Locate the cell with the specified text and output its (x, y) center coordinate. 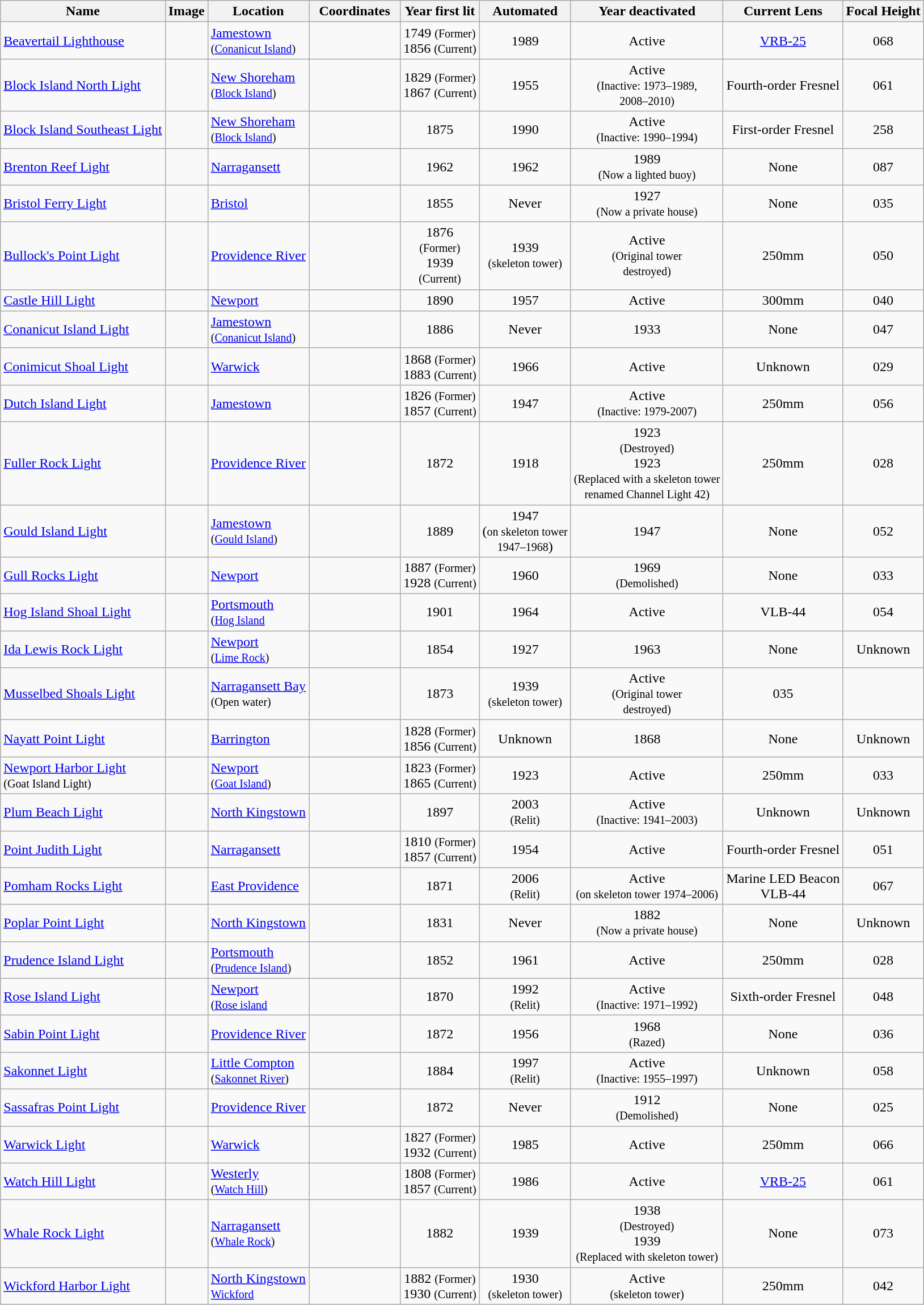
1886 (440, 329)
2006(Relit) (525, 886)
1960 (525, 575)
Newport(Goat Island) (258, 775)
1808 (Former)1857 (Current) (440, 1181)
2003(Relit) (525, 813)
Pomham Rocks Light (83, 886)
Rose Island Light (83, 996)
1890 (440, 300)
1855 (440, 203)
1868 (Former)1883 (Current) (440, 367)
First-order Fresnel (783, 129)
1927(Now a private house) (647, 203)
Location (258, 11)
1938(Destroyed)1939(Replaced with skeleton tower) (647, 1234)
Narragansett Bay(Open water) (258, 694)
1992(Relit) (525, 996)
1956 (525, 1034)
Musselbed Shoals Light (83, 694)
1989(Now a lighted buoy) (647, 167)
1901 (440, 613)
Automated (525, 11)
1823 (Former)1865 (Current) (440, 775)
Bristol Ferry Light (83, 203)
1964 (525, 613)
1923 (525, 775)
1969(Demolished) (647, 575)
040 (883, 300)
1882 (440, 1234)
1912(Demolished) (647, 1108)
1889 (440, 531)
1990 (525, 129)
Point Judith Light (83, 849)
Westerly(Watch Hill) (258, 1181)
1810 (Former)1857 (Current) (440, 849)
1985 (525, 1144)
047 (883, 329)
1955 (525, 85)
Poplar Point Light (83, 923)
Plum Beach Light (83, 813)
Name (83, 11)
Newport(Rose island (258, 996)
1939 (525, 1234)
029 (883, 367)
066 (883, 1144)
1875 (440, 129)
1966 (525, 367)
042 (883, 1286)
1749 (Former)1856 (Current) (440, 41)
Jamestown(Gould Island) (258, 531)
Newport(Lime Rock) (258, 649)
052 (883, 531)
Newport Harbor Light(Goat Island Light) (83, 775)
1828 (Former)1856 (Current) (440, 739)
Warwick Light (83, 1144)
1873 (440, 694)
Prudence Island Light (83, 960)
Bristol (258, 203)
Current Lens (783, 11)
VLB-44 (783, 613)
Castle Hill Light (83, 300)
1870 (440, 996)
Active(Inactive: 1941–2003) (647, 813)
1884 (440, 1070)
Conimicut Shoal Light (83, 367)
Portsmouth(Prudence Island) (258, 960)
1897 (440, 813)
1882 (Former)1930 (Current) (440, 1286)
1997(Relit) (525, 1070)
Active(on skeleton tower 1974–2006) (647, 886)
1968(Razed) (647, 1034)
1963 (647, 649)
1986 (525, 1181)
1923(Destroyed)1923(Replaced with a skeleton towerrenamed Channel Light 42) (647, 463)
Barrington (258, 739)
Year deactivated (647, 11)
Coordinates (355, 11)
048 (883, 996)
056 (883, 403)
1957 (525, 300)
Bullock's Point Light (83, 255)
Nayatt Point Light (83, 739)
Dutch Island Light (83, 403)
East Providence (258, 886)
Fuller Rock Light (83, 463)
Hog Island Shoal Light (83, 613)
1868 (647, 739)
1961 (525, 960)
Watch Hill Light (83, 1181)
Ida Lewis Rock Light (83, 649)
068 (883, 41)
058 (883, 1070)
1930(skeleton tower) (525, 1286)
1827 (Former)1932 (Current) (440, 1144)
300mm (783, 300)
1933 (647, 329)
Sabin Point Light (83, 1034)
050 (883, 255)
Marine LED BeaconVLB-44 (783, 886)
1829 (Former)1867 (Current) (440, 85)
1882(Now a private house) (647, 923)
Image (186, 11)
Active(Inactive: 1955–1997) (647, 1070)
Block Island North Light (83, 85)
1852 (440, 960)
Block Island Southeast Light (83, 129)
Gull Rocks Light (83, 575)
North KingstownWickford (258, 1286)
Active(Inactive: 1979-2007) (647, 403)
1826 (Former)1857 (Current) (440, 403)
258 (883, 129)
1954 (525, 849)
Sakonnet Light (83, 1070)
1831 (440, 923)
073 (883, 1234)
1871 (440, 886)
Narragansett(Whale Rock) (258, 1234)
Little Compton(Sakonnet River) (258, 1070)
1947(on skeleton tower1947–1968) (525, 531)
Active(Inactive: 1973–1989,2008–2010) (647, 85)
1854 (440, 649)
Year first lit (440, 11)
Brenton Reef Light (83, 167)
Wickford Harbor Light (83, 1286)
1887 (Former)1928 (Current) (440, 575)
1927 (525, 649)
1918 (525, 463)
1876 (Former) 1939(Current) (440, 255)
Gould Island Light (83, 531)
Active(Inactive: 1990–1994) (647, 129)
Jamestown (258, 403)
051 (883, 849)
Whale Rock Light (83, 1234)
Beavertail Lighthouse (83, 41)
054 (883, 613)
036 (883, 1034)
Focal Height (883, 11)
087 (883, 167)
025 (883, 1108)
Sixth-order Fresnel (783, 996)
Active(Inactive: 1971–1992) (647, 996)
Portsmouth(Hog Island (258, 613)
1989 (525, 41)
Conanicut Island Light (83, 329)
067 (883, 886)
Sassafras Point Light (83, 1108)
Active(skeleton tower) (647, 1286)
